Find where the given text appears and provide that cell's center as (X, Y) coordinate. 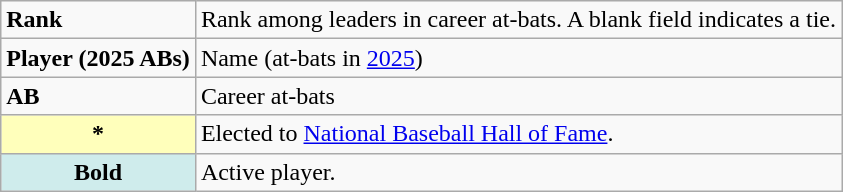
* (98, 134)
Bold (98, 172)
Name (at-bats in 2025) (518, 58)
Rank among leaders in career at-bats. A blank field indicates a tie. (518, 20)
Rank (98, 20)
Elected to National Baseball Hall of Fame. (518, 134)
Player (2025 ABs) (98, 58)
AB (98, 96)
Active player. (518, 172)
Career at-bats (518, 96)
